Locate the cell with the specified text and output its [x, y] center coordinate. 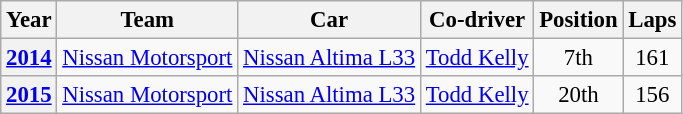
20th [578, 95]
7th [578, 58]
161 [652, 58]
Laps [652, 20]
Position [578, 20]
2014 [29, 58]
Car [330, 20]
Team [148, 20]
Year [29, 20]
2015 [29, 95]
Co-driver [476, 20]
156 [652, 95]
